Locate the cell with the specified text and output its [x, y] center coordinate. 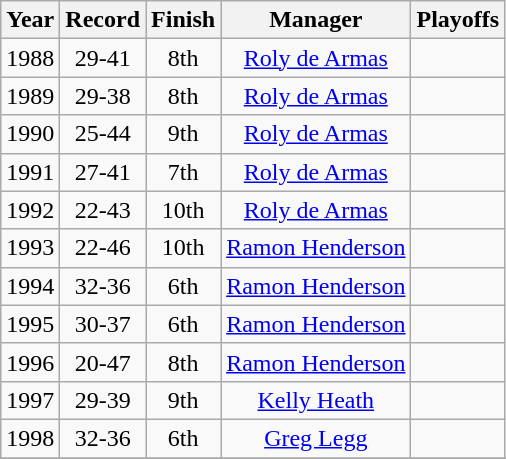
1995 [30, 324]
Greg Legg [316, 438]
7th [184, 172]
1997 [30, 400]
22-46 [103, 248]
1993 [30, 248]
1988 [30, 58]
22-43 [103, 210]
29-38 [103, 96]
1992 [30, 210]
20-47 [103, 362]
1994 [30, 286]
27-41 [103, 172]
Finish [184, 20]
Manager [316, 20]
Kelly Heath [316, 400]
1990 [30, 134]
30-37 [103, 324]
Playoffs [458, 20]
1996 [30, 362]
29-39 [103, 400]
Record [103, 20]
Year [30, 20]
1998 [30, 438]
29-41 [103, 58]
1989 [30, 96]
25-44 [103, 134]
1991 [30, 172]
